Locate the cell with the specified text and output its [x, y] center coordinate. 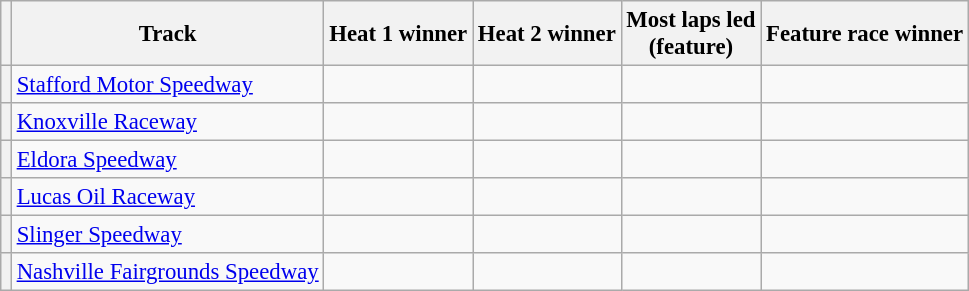
Slinger Speedway [168, 235]
Knoxville Raceway [168, 122]
Feature race winner [865, 34]
Most laps led(feature) [691, 34]
Eldora Speedway [168, 160]
Track [168, 34]
Heat 2 winner [548, 34]
Heat 1 winner [398, 34]
Stafford Motor Speedway [168, 85]
Lucas Oil Raceway [168, 197]
